From the cell containing the given text, extract its center point as (X, Y) coordinate. 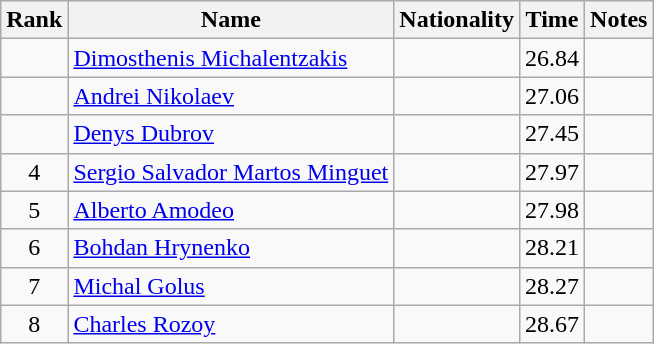
28.27 (552, 286)
28.21 (552, 248)
6 (34, 248)
7 (34, 286)
Michal Golus (231, 286)
27.97 (552, 172)
4 (34, 172)
Charles Rozoy (231, 324)
Rank (34, 20)
27.45 (552, 134)
Notes (619, 20)
28.67 (552, 324)
26.84 (552, 58)
Time (552, 20)
27.98 (552, 210)
Dimosthenis Michalentzakis (231, 58)
8 (34, 324)
Bohdan Hrynenko (231, 248)
5 (34, 210)
Denys Dubrov (231, 134)
Name (231, 20)
Nationality (457, 20)
27.06 (552, 96)
Andrei Nikolaev (231, 96)
Alberto Amodeo (231, 210)
Sergio Salvador Martos Minguet (231, 172)
